Output the [x, y] coordinate of the center of the cell containing the given text.  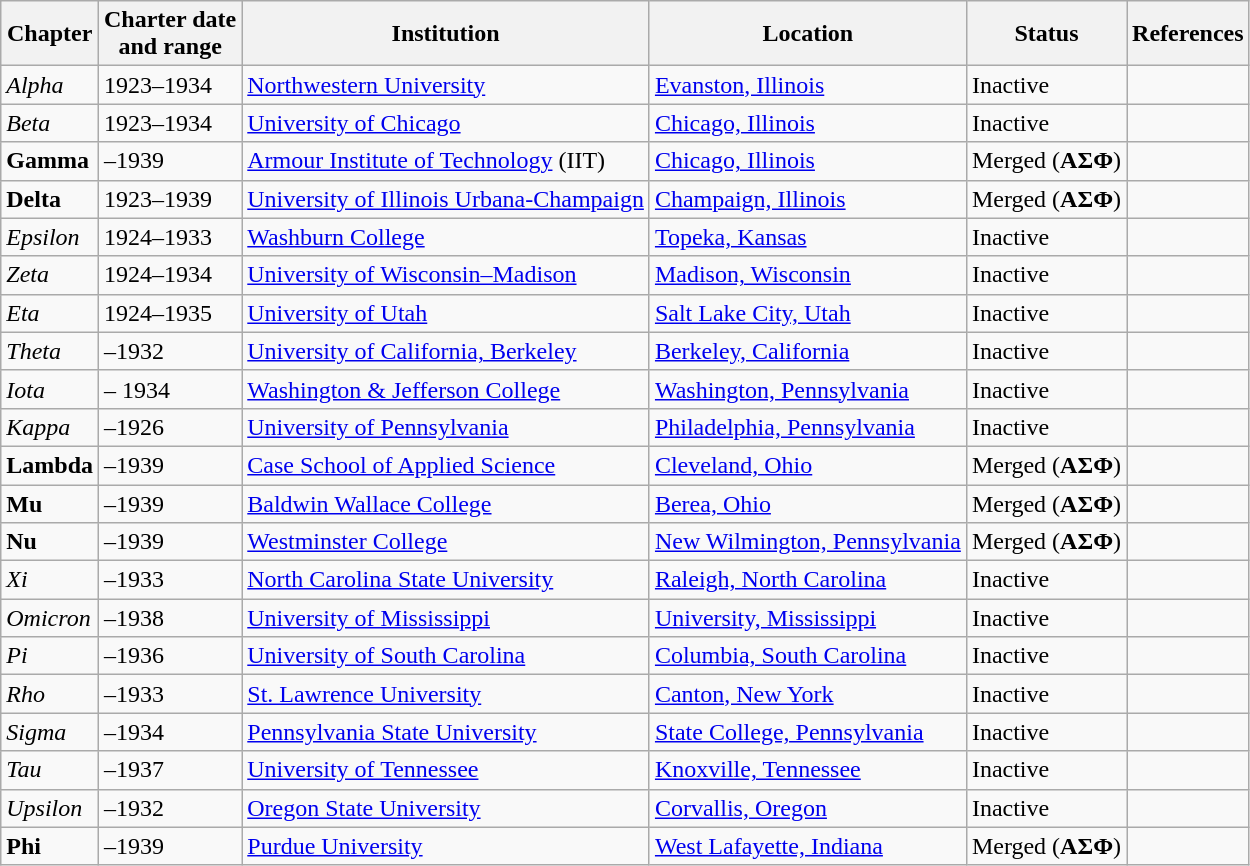
Columbia, South Carolina [808, 656]
Alpha [50, 85]
North Carolina State University [446, 580]
Beta [50, 123]
Berkeley, California [808, 351]
–1936 [170, 656]
Chapter [50, 34]
Charter dateand range [170, 34]
Zeta [50, 275]
Pennsylvania State University [446, 732]
University, Mississippi [808, 618]
Corvallis, Oregon [808, 808]
Rho [50, 694]
Westminster College [446, 542]
Washington, Pennsylvania [808, 389]
Raleigh, North Carolina [808, 580]
University of Pennsylvania [446, 427]
University of Illinois Urbana-Champaign [446, 199]
Location [808, 34]
Mu [50, 503]
1924–1935 [170, 313]
Berea, Ohio [808, 503]
Philadelphia, Pennsylvania [808, 427]
University of Mississippi [446, 618]
Epsilon [50, 237]
Cleveland, Ohio [808, 465]
Northwestern University [446, 85]
Pi [50, 656]
Oregon State University [446, 808]
Status [1046, 34]
Xi [50, 580]
– 1934 [170, 389]
1924–1934 [170, 275]
Case School of Applied Science [446, 465]
References [1188, 34]
University of Tennessee [446, 770]
Champaign, Illinois [808, 199]
University of Chicago [446, 123]
Armour Institute of Technology (IIT) [446, 161]
University of California, Berkeley [446, 351]
Gamma [50, 161]
Washburn College [446, 237]
Salt Lake City, Utah [808, 313]
State College, Pennsylvania [808, 732]
St. Lawrence University [446, 694]
University of Wisconsin–Madison [446, 275]
Institution [446, 34]
1923–1939 [170, 199]
–1926 [170, 427]
–1938 [170, 618]
University of South Carolina [446, 656]
Knoxville, Tennessee [808, 770]
Upsilon [50, 808]
Canton, New York [808, 694]
Evanston, Illinois [808, 85]
Tau [50, 770]
West Lafayette, Indiana [808, 846]
Iota [50, 389]
University of Utah [446, 313]
Madison, Wisconsin [808, 275]
–1937 [170, 770]
Nu [50, 542]
Sigma [50, 732]
–1934 [170, 732]
Delta [50, 199]
Lambda [50, 465]
Omicron [50, 618]
Phi [50, 846]
Baldwin Wallace College [446, 503]
Theta [50, 351]
New Wilmington, Pennsylvania [808, 542]
Washington & Jefferson College [446, 389]
1924–1933 [170, 237]
Kappa [50, 427]
Purdue University [446, 846]
Topeka, Kansas [808, 237]
Eta [50, 313]
